Search for the cell housing the specified text and yield its [x, y] center coordinate. 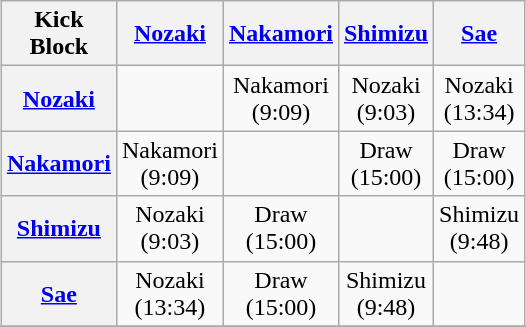
Kick Block [58, 34]
